Locate the cell with the specified text and output its (X, Y) center coordinate. 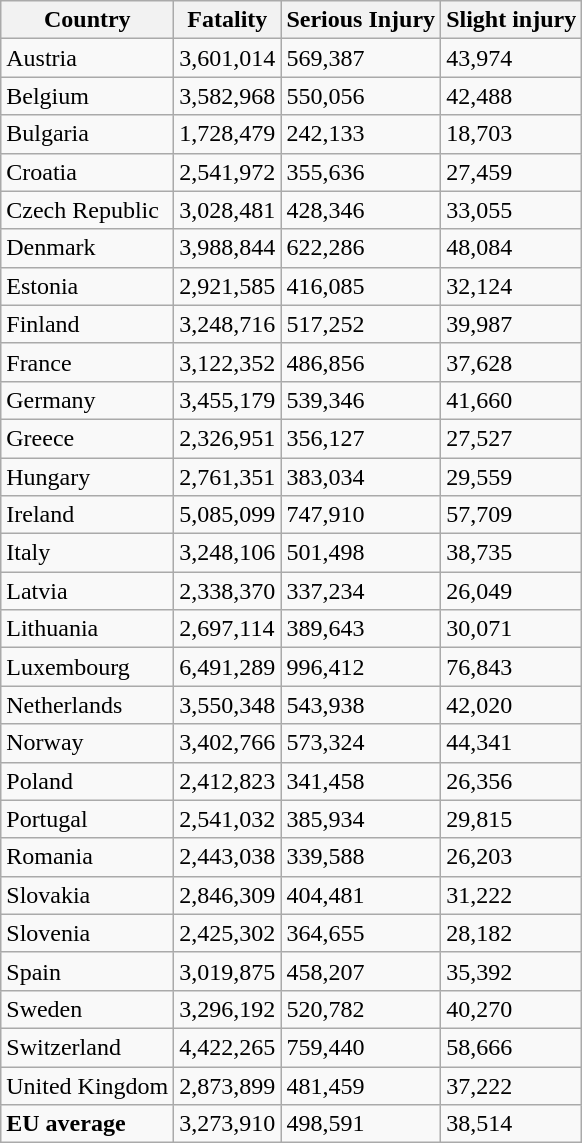
3,296,192 (228, 1009)
3,028,481 (228, 210)
404,481 (361, 895)
Spain (88, 971)
26,356 (512, 781)
2,541,972 (228, 172)
539,346 (361, 400)
United Kingdom (88, 1085)
3,248,106 (228, 553)
18,703 (512, 134)
Portugal (88, 819)
Belgium (88, 96)
3,582,968 (228, 96)
428,346 (361, 210)
Norway (88, 743)
Germany (88, 400)
383,034 (361, 477)
3,019,875 (228, 971)
622,286 (361, 248)
Romania (88, 857)
339,588 (361, 857)
Slovakia (88, 895)
Luxembourg (88, 667)
2,326,951 (228, 438)
France (88, 362)
Sweden (88, 1009)
38,735 (512, 553)
42,488 (512, 96)
29,559 (512, 477)
242,133 (361, 134)
Ireland (88, 515)
39,987 (512, 324)
26,049 (512, 591)
41,660 (512, 400)
Greece (88, 438)
2,443,038 (228, 857)
4,422,265 (228, 1047)
747,910 (361, 515)
3,988,844 (228, 248)
Latvia (88, 591)
Hungary (88, 477)
Fatality (228, 20)
543,938 (361, 705)
356,127 (361, 438)
3,248,716 (228, 324)
337,234 (361, 591)
355,636 (361, 172)
31,222 (512, 895)
3,122,352 (228, 362)
EU average (88, 1124)
48,084 (512, 248)
35,392 (512, 971)
3,402,766 (228, 743)
Austria (88, 58)
2,697,114 (228, 629)
Estonia (88, 286)
Lithuania (88, 629)
2,412,823 (228, 781)
3,455,179 (228, 400)
3,550,348 (228, 705)
573,324 (361, 743)
33,055 (512, 210)
416,085 (361, 286)
2,761,351 (228, 477)
2,873,899 (228, 1085)
Switzerland (88, 1047)
57,709 (512, 515)
6,491,289 (228, 667)
389,643 (361, 629)
76,843 (512, 667)
28,182 (512, 933)
37,628 (512, 362)
40,270 (512, 1009)
29,815 (512, 819)
42,020 (512, 705)
58,666 (512, 1047)
550,056 (361, 96)
1,728,479 (228, 134)
Netherlands (88, 705)
Poland (88, 781)
5,085,099 (228, 515)
38,514 (512, 1124)
Italy (88, 553)
996,412 (361, 667)
569,387 (361, 58)
2,846,309 (228, 895)
385,934 (361, 819)
Denmark (88, 248)
458,207 (361, 971)
26,203 (512, 857)
43,974 (512, 58)
498,591 (361, 1124)
2,541,032 (228, 819)
486,856 (361, 362)
44,341 (512, 743)
517,252 (361, 324)
27,527 (512, 438)
Slovenia (88, 933)
341,458 (361, 781)
Croatia (88, 172)
Serious Injury (361, 20)
Country (88, 20)
2,338,370 (228, 591)
37,222 (512, 1085)
Finland (88, 324)
3,601,014 (228, 58)
30,071 (512, 629)
2,921,585 (228, 286)
520,782 (361, 1009)
501,498 (361, 553)
Slight injury (512, 20)
27,459 (512, 172)
2,425,302 (228, 933)
3,273,910 (228, 1124)
364,655 (361, 933)
759,440 (361, 1047)
Czech Republic (88, 210)
481,459 (361, 1085)
32,124 (512, 286)
Bulgaria (88, 134)
